Provide the [X, Y] coordinate of the cell's center where the given text is located.  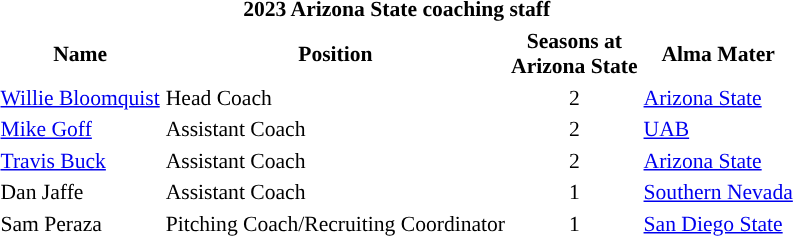
Seasons atArizona State [574, 53]
1 [574, 192]
Head Coach [335, 98]
Position [335, 53]
